Find where the given text appears and provide that cell's center as [x, y] coordinate. 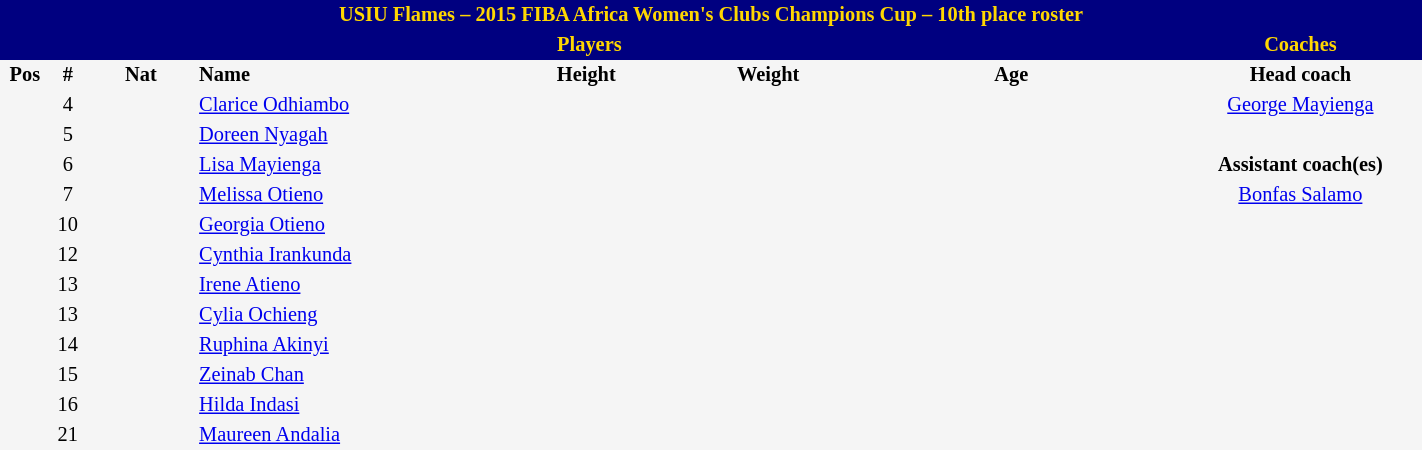
Doreen Nyagah [338, 135]
Head coach [1300, 75]
Nat [141, 75]
16 [68, 405]
Melissa Otieno [338, 195]
Lisa Mayienga [338, 165]
7 [68, 195]
George Mayienga [1300, 105]
Age [1012, 75]
Georgia Otieno [338, 225]
Maureen Andalia [338, 435]
Name [338, 75]
21 [68, 435]
4 [68, 105]
5 [68, 135]
Coaches [1300, 45]
Zeinab Chan [338, 375]
Hilda Indasi [338, 405]
15 [68, 375]
Clarice Odhiambo [338, 105]
Height [586, 75]
6 [68, 165]
Assistant coach(es) [1300, 165]
Ruphina Akinyi [338, 345]
14 [68, 345]
# [68, 75]
Cylia Ochieng [338, 315]
10 [68, 225]
USIU Flames – 2015 FIBA Africa Women's Clubs Champions Cup – 10th place roster [711, 15]
Players [590, 45]
12 [68, 255]
Weight [768, 75]
Irene Atieno [338, 285]
Cynthia Irankunda [338, 255]
Pos [25, 75]
Bonfas Salamo [1300, 195]
